Return (x, y) of the center of cell containing provided text 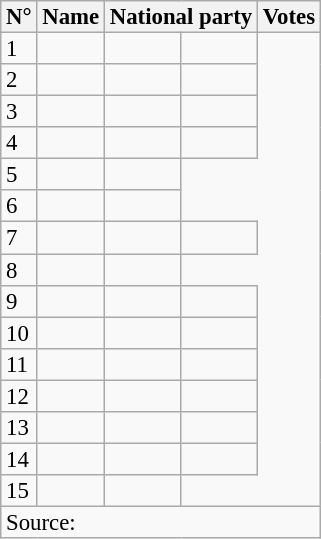
8 (19, 270)
9 (19, 301)
11 (19, 364)
6 (19, 206)
1 (19, 49)
15 (19, 491)
Source: (161, 522)
2 (19, 80)
12 (19, 396)
14 (19, 459)
N° (19, 17)
7 (19, 238)
4 (19, 143)
National party (180, 17)
Votes (288, 17)
10 (19, 333)
13 (19, 428)
3 (19, 112)
Name (71, 17)
5 (19, 175)
